Return (X, Y) of the center of cell containing provided text 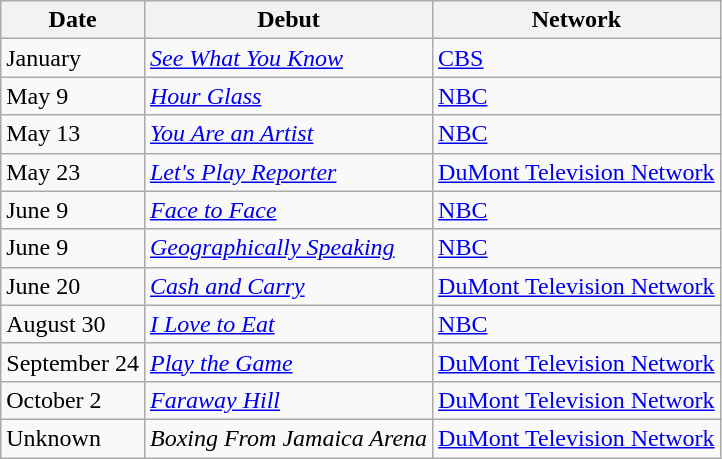
Debut (288, 20)
See What You Know (288, 58)
October 2 (73, 400)
Hour Glass (288, 96)
May 23 (73, 172)
Let's Play Reporter (288, 172)
Date (73, 20)
Cash and Carry (288, 286)
January (73, 58)
May 13 (73, 134)
June 20 (73, 286)
May 9 (73, 96)
Geographically Speaking (288, 248)
Unknown (73, 438)
Boxing From Jamaica Arena (288, 438)
Network (577, 20)
CBS (577, 58)
I Love to Eat (288, 324)
Play the Game (288, 362)
Faraway Hill (288, 400)
You Are an Artist (288, 134)
August 30 (73, 324)
Face to Face (288, 210)
September 24 (73, 362)
